Detect which cell encompasses the target text, then output its (x, y) center coordinate. 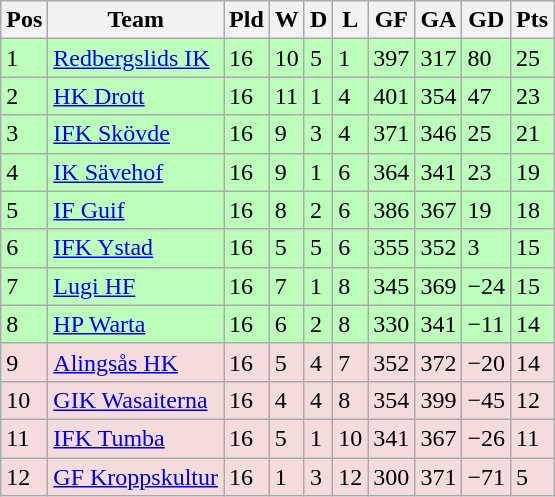
80 (486, 58)
GF (392, 20)
D (318, 20)
399 (438, 400)
18 (532, 210)
−45 (486, 400)
−26 (486, 438)
401 (392, 96)
47 (486, 96)
300 (392, 477)
−24 (486, 286)
L (350, 20)
−20 (486, 362)
W (286, 20)
397 (392, 58)
HP Warta (136, 324)
IK Sävehof (136, 172)
Lugi HF (136, 286)
Alingsås HK (136, 362)
369 (438, 286)
−11 (486, 324)
−71 (486, 477)
386 (392, 210)
372 (438, 362)
IFK Ystad (136, 248)
330 (392, 324)
345 (392, 286)
GIK Wasaiterna (136, 400)
GD (486, 20)
Pts (532, 20)
Redbergslids IK (136, 58)
IF Guif (136, 210)
364 (392, 172)
Pos (24, 20)
317 (438, 58)
GA (438, 20)
IFK Skövde (136, 134)
IFK Tumba (136, 438)
Pld (247, 20)
355 (392, 248)
21 (532, 134)
GF Kroppskultur (136, 477)
346 (438, 134)
Team (136, 20)
HK Drott (136, 96)
